Provide the [x, y] coordinate of the cell's center where the given text is located.  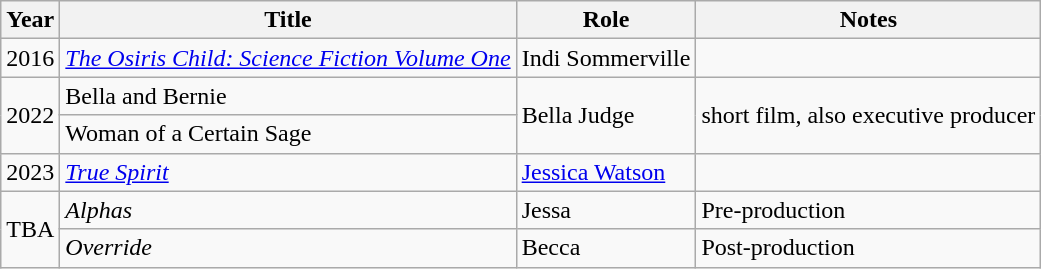
Becca [606, 248]
Title [288, 20]
Bella and Bernie [288, 96]
TBA [30, 229]
2016 [30, 58]
Indi Sommerville [606, 58]
Post-production [868, 248]
short film, also executive producer [868, 115]
True Spirit [288, 172]
Jessica Watson [606, 172]
Year [30, 20]
Notes [868, 20]
Override [288, 248]
Woman of a Certain Sage [288, 134]
Bella Judge [606, 115]
The Osiris Child: Science Fiction Volume One [288, 58]
Pre-production [868, 210]
Jessa [606, 210]
Role [606, 20]
2022 [30, 115]
2023 [30, 172]
Alphas [288, 210]
